Determine the [X, Y] coordinate at the center of the cell enclosing the given text.  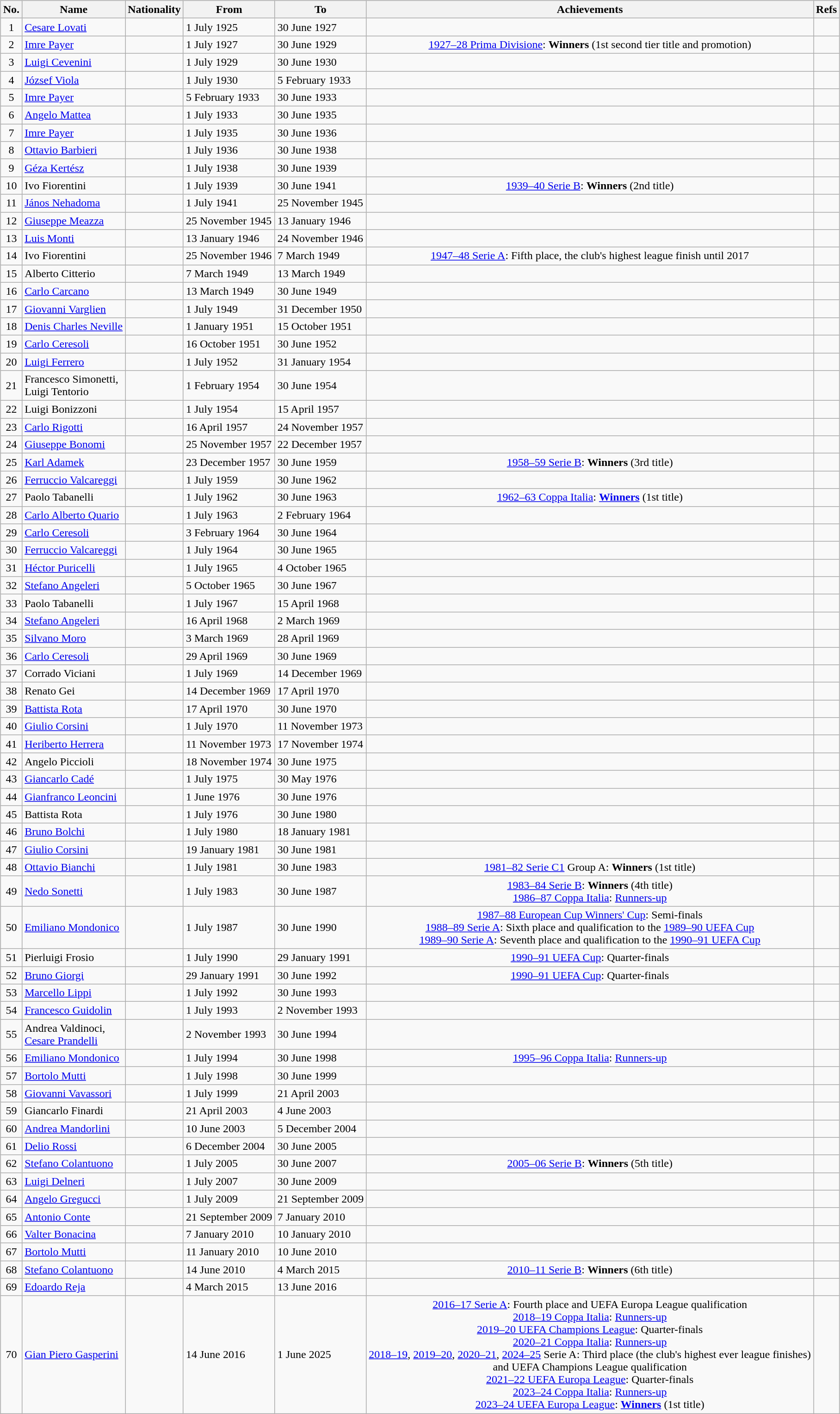
Refs [827, 9]
69 [11, 1287]
16 October 1951 [229, 344]
1947–48 Serie A: Fifth place, the club's highest league finish until 2017 [590, 256]
45 [11, 814]
1983–84 Serie B: Winners (4th title) 1986–87 Coppa Italia: Runners-up [590, 891]
30 June 1994 [321, 1035]
60 [11, 1129]
38 [11, 691]
10 [11, 186]
30 June 1938 [321, 150]
1 July 1993 [229, 1011]
30 May 1976 [321, 779]
20 [11, 361]
Name [74, 9]
27 [11, 497]
Edoardo Reja [74, 1287]
1 July 1927 [229, 44]
23 December 1957 [229, 462]
48 [11, 867]
3 March 1969 [229, 638]
Bruno Giorgi [74, 975]
30 June 1941 [321, 186]
1 July 1987 [229, 927]
66 [11, 1234]
2 [11, 44]
30 June 1998 [321, 1058]
25 November 1957 [229, 445]
1 July 2007 [229, 1181]
1 July 1930 [229, 80]
3 February 1964 [229, 533]
5 October 1965 [229, 585]
64 [11, 1199]
4 June 2003 [321, 1111]
36 [11, 656]
1 July 1939 [229, 186]
Heriberto Herrera [74, 744]
33 [11, 603]
24 November 1957 [321, 427]
2 February 1964 [321, 515]
16 April 1968 [229, 620]
Valter Bonacina [74, 1234]
5 [11, 98]
30 June 1970 [321, 709]
Alberto Citterio [74, 273]
30 June 1954 [321, 386]
34 [11, 620]
1 July 1959 [229, 480]
65 [11, 1216]
1 July 1936 [229, 150]
Luis Monti [74, 238]
1 June 1976 [229, 797]
1 July 1964 [229, 550]
1 July 1999 [229, 1093]
59 [11, 1111]
30 June 1976 [321, 797]
56 [11, 1058]
25 [11, 462]
40 [11, 726]
30 June 2007 [321, 1164]
37 [11, 674]
62 [11, 1164]
Luigi Cevenini [74, 62]
1 July 1992 [229, 993]
21 [11, 386]
44 [11, 797]
17 November 1974 [321, 744]
To [321, 9]
30 June 1929 [321, 44]
Denis Charles Neville [74, 326]
1 July 1949 [229, 309]
Ottavio Bianchi [74, 867]
Giovanni Vavassori [74, 1093]
54 [11, 1011]
32 [11, 585]
1 July 1965 [229, 568]
1962–63 Coppa Italia: Winners (1st title) [590, 497]
József Viola [74, 80]
1 July 1998 [229, 1076]
10 January 2010 [321, 1234]
30 June 1933 [321, 98]
1 July 1981 [229, 867]
29 April 1969 [229, 656]
70 [11, 1355]
28 [11, 515]
1 July 1990 [229, 957]
No. [11, 9]
Nedo Sonetti [74, 891]
30 [11, 550]
10 June 2003 [229, 1129]
Nationality [154, 9]
52 [11, 975]
30 June 1939 [321, 168]
15 April 1968 [321, 603]
30 June 2009 [321, 1181]
30 June 1992 [321, 975]
Francesco Simonetti,Luigi Tentorio [74, 386]
13 June 2016 [321, 1287]
4 [11, 80]
1 July 1983 [229, 891]
58 [11, 1093]
1 July 1929 [229, 62]
2005–06 Serie B: Winners (5th title) [590, 1164]
Luigi Bonizzoni [74, 409]
23 [11, 427]
24 November 1946 [321, 238]
30 June 1930 [321, 62]
9 [11, 168]
30 June 1962 [321, 480]
49 [11, 891]
Angelo Piccioli [74, 762]
13 [11, 238]
1 [11, 27]
1 July 2009 [229, 1199]
Angelo Mattea [74, 115]
30 June 1987 [321, 891]
22 [11, 409]
Silvano Moro [74, 638]
57 [11, 1076]
30 June 1952 [321, 344]
47 [11, 850]
15 April 1957 [321, 409]
51 [11, 957]
31 January 1954 [321, 361]
30 June 1936 [321, 133]
30 June 1969 [321, 656]
1 July 1935 [229, 133]
18 November 1974 [229, 762]
Bruno Bolchi [74, 832]
1 July 1962 [229, 497]
30 June 1967 [321, 585]
8 [11, 150]
43 [11, 779]
1981–82 Serie C1 Group A: Winners (1st title) [590, 867]
53 [11, 993]
55 [11, 1035]
39 [11, 709]
1939–40 Serie B: Winners (2nd title) [590, 186]
30 June 1935 [321, 115]
1 July 1994 [229, 1058]
Angelo Gregucci [74, 1199]
15 October 1951 [321, 326]
Giuseppe Meazza [74, 221]
30 June 1981 [321, 850]
46 [11, 832]
1 July 1952 [229, 361]
61 [11, 1146]
29 [11, 533]
67 [11, 1252]
1 July 1963 [229, 515]
18 January 1981 [321, 832]
Ottavio Barbieri [74, 150]
14 June 2010 [229, 1269]
14 June 2016 [229, 1355]
15 [11, 273]
30 June 1999 [321, 1076]
Corrado Viciani [74, 674]
Andrea Valdinoci,Cesare Prandelli [74, 1035]
30 June 1949 [321, 291]
2010–11 Serie B: Winners (6th title) [590, 1269]
30 June 1983 [321, 867]
Pierluigi Frosio [74, 957]
2 March 1969 [321, 620]
Delio Rossi [74, 1146]
1 July 2005 [229, 1164]
30 June 1964 [321, 533]
1 July 1976 [229, 814]
30 June 2005 [321, 1146]
41 [11, 744]
Giancarlo Cadé [74, 779]
Andrea Mandorlini [74, 1129]
19 January 1981 [229, 850]
42 [11, 762]
1 July 1969 [229, 674]
35 [11, 638]
50 [11, 927]
30 June 1993 [321, 993]
5 December 2004 [321, 1129]
3 [11, 62]
68 [11, 1269]
1 July 1954 [229, 409]
11 January 2010 [229, 1252]
Luigi Ferrero [74, 361]
1 July 1938 [229, 168]
16 April 1957 [229, 427]
Carlo Carcano [74, 291]
1927–28 Prima Divisione: Winners (1st second tier title and promotion) [590, 44]
25 November 1946 [229, 256]
30 June 1965 [321, 550]
1 July 1925 [229, 27]
30 June 1990 [321, 927]
31 December 1950 [321, 309]
Giancarlo Finardi [74, 1111]
Carlo Alberto Quario [74, 515]
24 [11, 445]
18 [11, 326]
Antonio Conte [74, 1216]
30 June 1975 [321, 762]
4 October 1965 [321, 568]
1 February 1954 [229, 386]
30 June 1980 [321, 814]
1958–59 Serie B: Winners (3rd title) [590, 462]
30 June 1927 [321, 27]
Renato Gei [74, 691]
1 July 1970 [229, 726]
From [229, 9]
Cesare Lovati [74, 27]
7 [11, 133]
26 [11, 480]
1 June 2025 [321, 1355]
1 July 1941 [229, 203]
30 June 1963 [321, 497]
Héctor Puricelli [74, 568]
Giovanni Varglien [74, 309]
Giuseppe Bonomi [74, 445]
11 [11, 203]
Géza Kertész [74, 168]
1 July 1933 [229, 115]
10 June 2010 [321, 1252]
1 July 1967 [229, 603]
12 [11, 221]
János Nehadoma [74, 203]
1 July 1980 [229, 832]
17 [11, 309]
Achievements [590, 9]
Francesco Guidolin [74, 1011]
Gian Piero Gasperini [74, 1355]
14 [11, 256]
22 December 1957 [321, 445]
30 June 1959 [321, 462]
Carlo Rigotti [74, 427]
1995–96 Coppa Italia: Runners-up [590, 1058]
Luigi Delneri [74, 1181]
6 December 2004 [229, 1146]
63 [11, 1181]
Karl Adamek [74, 462]
1 January 1951 [229, 326]
6 [11, 115]
31 [11, 568]
28 April 1969 [321, 638]
16 [11, 291]
1 July 1975 [229, 779]
19 [11, 344]
Marcello Lippi [74, 993]
Gianfranco Leoncini [74, 797]
